Output the (X, Y) coordinate of the center of the cell containing the given text.  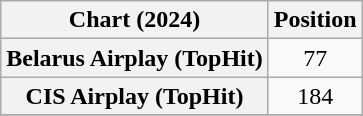
77 (315, 58)
Position (315, 20)
CIS Airplay (TopHit) (135, 96)
Belarus Airplay (TopHit) (135, 58)
184 (315, 96)
Chart (2024) (135, 20)
